Scan for the cell matching the given text and deliver its (x, y) coordinate at center. 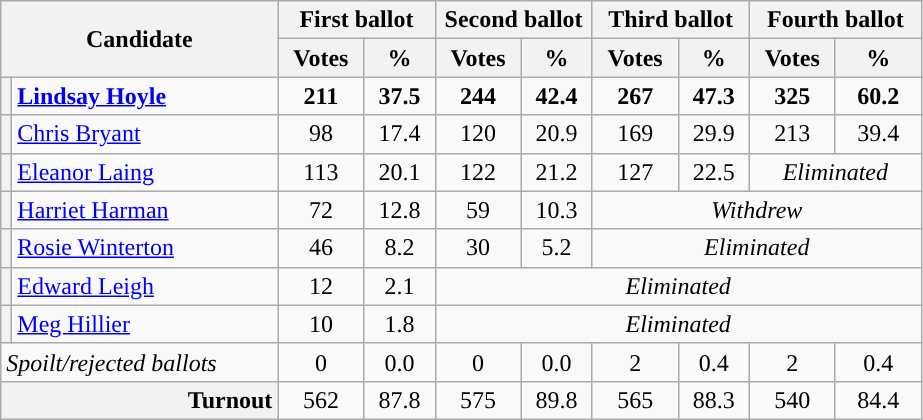
211 (321, 96)
Rosie Winterton (145, 248)
Third ballot (670, 20)
21.2 (556, 172)
88.3 (714, 400)
113 (321, 172)
562 (321, 400)
Chris Bryant (145, 134)
87.8 (400, 400)
540 (792, 400)
Edward Leigh (145, 286)
42.4 (556, 96)
39.4 (878, 134)
Withdrew (756, 210)
Lindsay Hoyle (145, 96)
127 (635, 172)
Spoilt/rejected ballots (140, 362)
213 (792, 134)
Turnout (140, 400)
47.3 (714, 96)
12 (321, 286)
325 (792, 96)
First ballot (356, 20)
120 (478, 134)
575 (478, 400)
17.4 (400, 134)
169 (635, 134)
8.2 (400, 248)
267 (635, 96)
2.1 (400, 286)
244 (478, 96)
37.5 (400, 96)
Harriet Harman (145, 210)
1.8 (400, 324)
5.2 (556, 248)
10 (321, 324)
46 (321, 248)
10.3 (556, 210)
29.9 (714, 134)
Meg Hillier (145, 324)
20.1 (400, 172)
20.9 (556, 134)
122 (478, 172)
60.2 (878, 96)
Second ballot (514, 20)
Fourth ballot (835, 20)
12.8 (400, 210)
Candidate (140, 39)
89.8 (556, 400)
72 (321, 210)
22.5 (714, 172)
30 (478, 248)
84.4 (878, 400)
565 (635, 400)
59 (478, 210)
98 (321, 134)
Eleanor Laing (145, 172)
